Return the [X, Y] coordinate for the center point of the cell that contains the specified text.  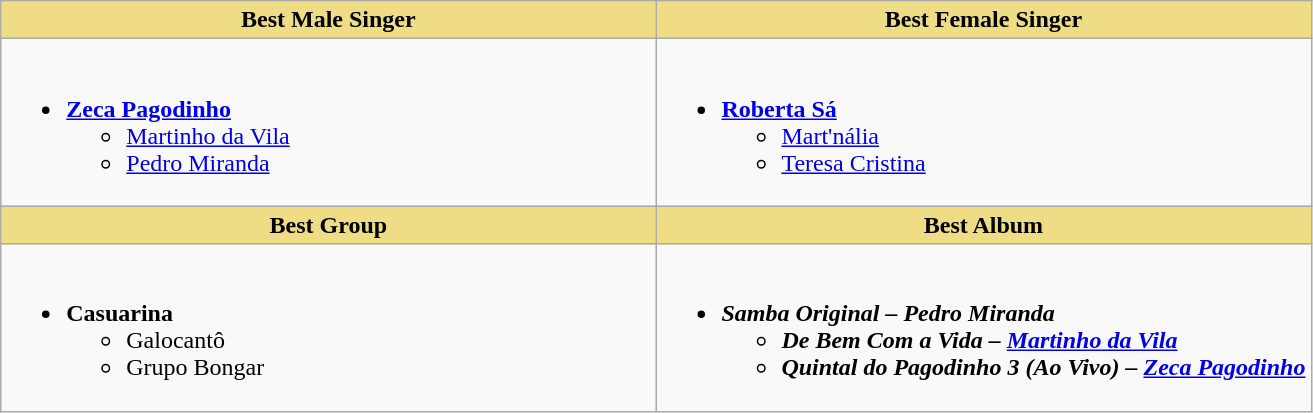
Samba Original – Pedro MirandaDe Bem Com a Vida – Martinho da VilaQuintal do Pagodinho 3 (Ao Vivo) – Zeca Pagodinho [984, 328]
Roberta SáMart'náliaTeresa Cristina [984, 122]
CasuarinaGalocantôGrupo Bongar [328, 328]
Best Male Singer [328, 20]
Best Female Singer [984, 20]
Best Album [984, 225]
Zeca PagodinhoMartinho da VilaPedro Miranda [328, 122]
Best Group [328, 225]
